Search for the cell housing the specified text and yield its [X, Y] center coordinate. 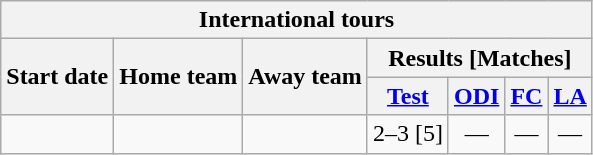
FC [526, 96]
Test [408, 96]
Home team [178, 77]
Away team [306, 77]
2–3 [5] [408, 134]
Results [Matches] [480, 58]
International tours [297, 20]
ODI [476, 96]
Start date [58, 77]
LA [570, 96]
